Scan for the cell matching the given text and deliver its [x, y] coordinate at center. 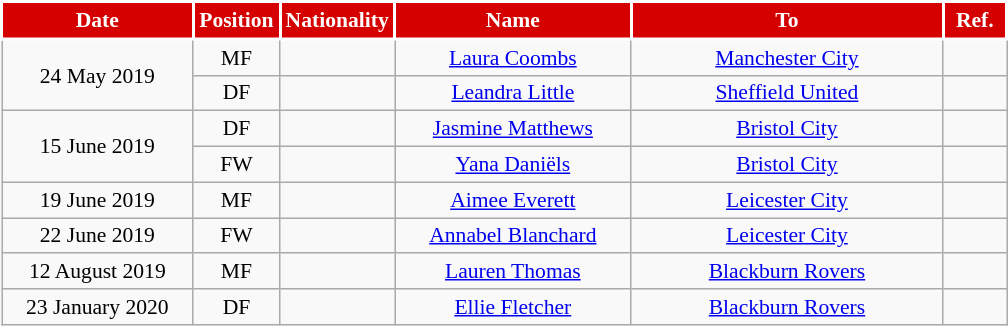
Position [236, 20]
Ref. [975, 20]
22 June 2019 [98, 236]
Annabel Blanchard [514, 236]
Lauren Thomas [514, 272]
15 June 2019 [98, 146]
Yana Daniëls [514, 165]
Name [514, 20]
Sheffield United [787, 93]
24 May 2019 [98, 75]
Aimee Everett [514, 200]
To [787, 20]
Leandra Little [514, 93]
Manchester City [787, 57]
23 January 2020 [98, 307]
Date [98, 20]
Nationality [338, 20]
Ellie Fletcher [514, 307]
12 August 2019 [98, 272]
Jasmine Matthews [514, 129]
19 June 2019 [98, 200]
Laura Coombs [514, 57]
